Extract the [x, y] coordinate from the center of the cell holding the provided text.  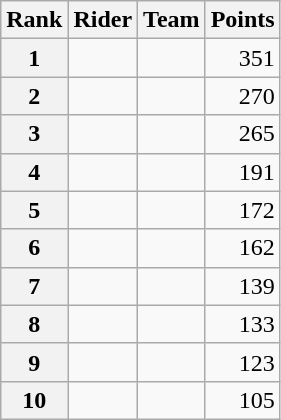
139 [242, 286]
351 [242, 58]
Points [242, 20]
123 [242, 362]
172 [242, 210]
10 [34, 400]
191 [242, 172]
Rider [103, 20]
162 [242, 248]
105 [242, 400]
7 [34, 286]
9 [34, 362]
Rank [34, 20]
4 [34, 172]
265 [242, 134]
133 [242, 324]
5 [34, 210]
3 [34, 134]
6 [34, 248]
8 [34, 324]
1 [34, 58]
2 [34, 96]
Team [172, 20]
270 [242, 96]
